Identify which cell holds the provided text, then report its [x, y] central coordinate. 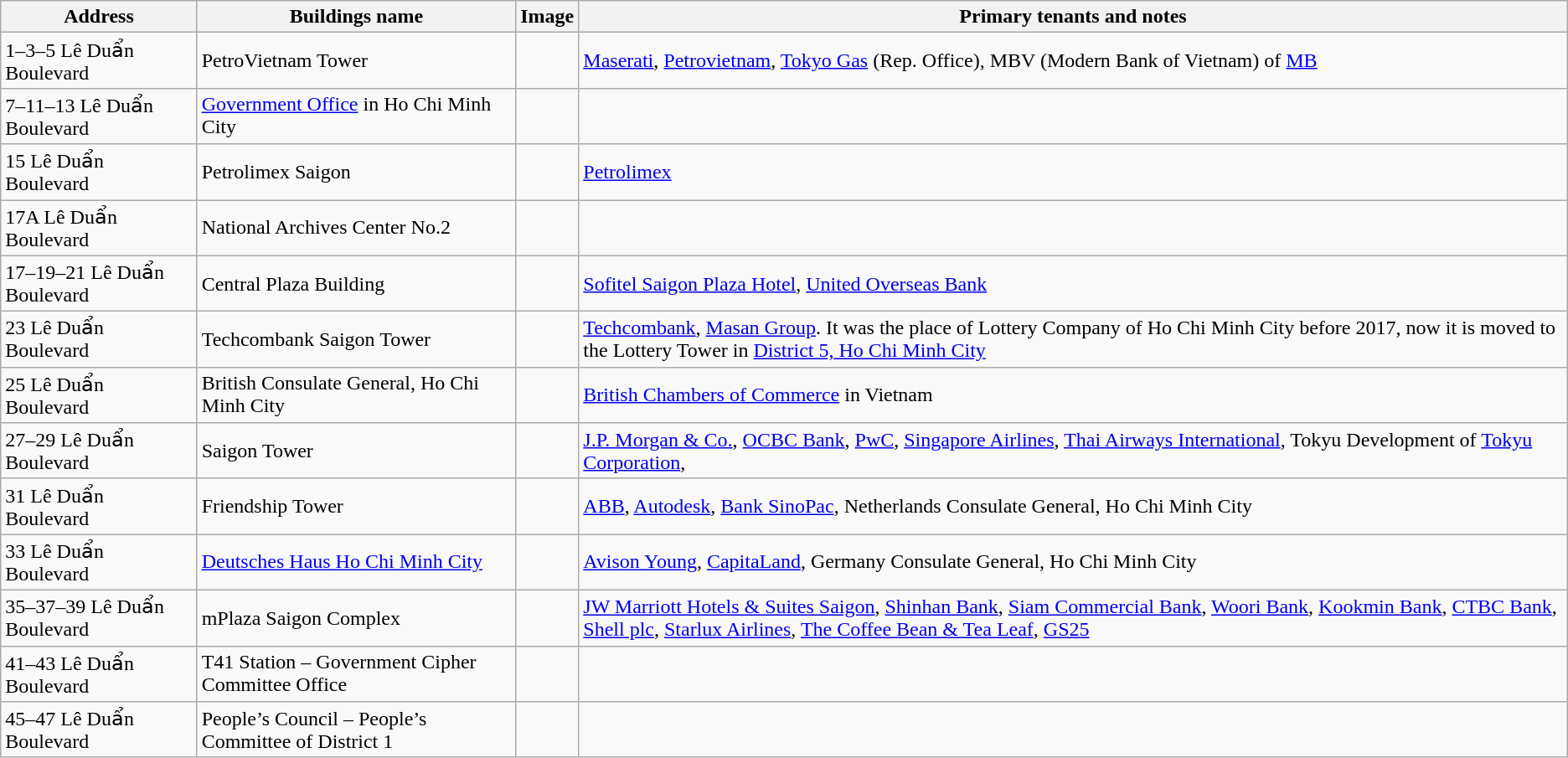
Address [99, 17]
Saigon Tower [357, 451]
British Chambers of Commerce in Vietnam [1073, 395]
Petrolimex [1073, 173]
27–29 Lê Duẩn Boulevard [99, 451]
31 Lê Duẩn Boulevard [99, 506]
41–43 Lê Duẩn Boulevard [99, 673]
People’s Council – People’s Committee of District 1 [357, 730]
25 Lê Duẩn Boulevard [99, 395]
Friendship Tower [357, 506]
Buildings name [357, 17]
Deutsches Haus Ho Chi Minh City [357, 563]
ABB, Autodesk, Bank SinoPac, Netherlands Consulate General, Ho Chi Minh City [1073, 506]
15 Lê Duẩn Boulevard [99, 173]
Techcombank Saigon Tower [357, 340]
mPlaza Saigon Complex [357, 618]
Government Office in Ho Chi Minh City [357, 116]
Central Plaza Building [357, 283]
17–19–21 Lê Duẩn Boulevard [99, 283]
33 Lê Duẩn Boulevard [99, 563]
Primary tenants and notes [1073, 17]
1–3–5 Lê Duẩn Boulevard [99, 60]
British Consulate General, Ho Chi Minh City [357, 395]
17A Lê Duẩn Boulevard [99, 228]
Petrolimex Saigon [357, 173]
Avison Young, CapitaLand, Germany Consulate General, Ho Chi Minh City [1073, 563]
National Archives Center No.2 [357, 228]
23 Lê Duẩn Boulevard [99, 340]
Maserati, Petrovietnam, Tokyo Gas (Rep. Office), MBV (Modern Bank of Vietnam) of MB [1073, 60]
J.P. Morgan & Co., OCBC Bank, PwC, Singapore Airlines, Thai Airways International, Tokyu Development of Tokyu Corporation, [1073, 451]
Image [548, 17]
7–11–13 Lê Duẩn Boulevard [99, 116]
Sofitel Saigon Plaza Hotel, United Overseas Bank [1073, 283]
45–47 Lê Duẩn Boulevard [99, 730]
35–37–39 Lê Duẩn Boulevard [99, 618]
T41 Station – Government Cipher Committee Office [357, 673]
PetroVietnam Tower [357, 60]
